Detect which cell encompasses the target text, then output its [X, Y] center coordinate. 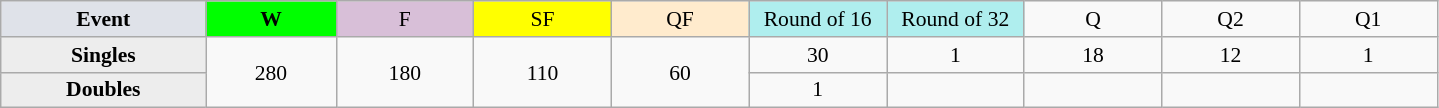
F [405, 19]
Q1 [1368, 19]
SF [543, 19]
30 [818, 55]
Event [104, 19]
60 [680, 72]
QF [680, 19]
18 [1093, 55]
180 [405, 72]
Round of 16 [818, 19]
12 [1231, 55]
W [271, 19]
Q2 [1231, 19]
Round of 32 [955, 19]
Q [1093, 19]
280 [271, 72]
110 [543, 72]
Doubles [104, 90]
Singles [104, 55]
